Output the (X, Y) coordinate of the center of the cell containing the given text.  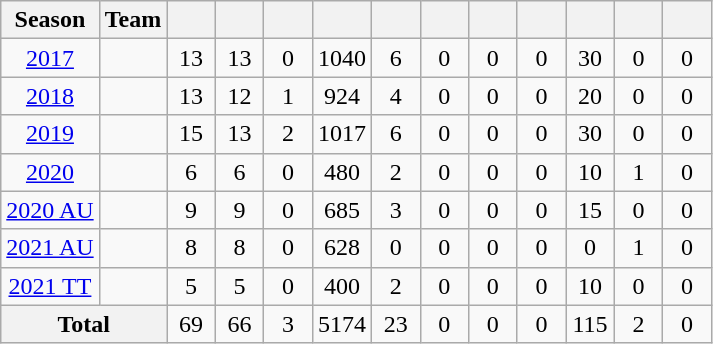
Total (84, 324)
2021 TT (50, 286)
1017 (342, 134)
115 (590, 324)
2019 (50, 134)
4 (396, 96)
Team (133, 20)
2020 (50, 172)
2020 AU (50, 210)
20 (590, 96)
12 (240, 96)
400 (342, 286)
66 (240, 324)
1040 (342, 58)
2018 (50, 96)
628 (342, 248)
685 (342, 210)
69 (192, 324)
23 (396, 324)
2017 (50, 58)
480 (342, 172)
Season (50, 20)
2021 AU (50, 248)
5174 (342, 324)
924 (342, 96)
